Return the (x, y) coordinate for the center point of the cell that contains the specified text.  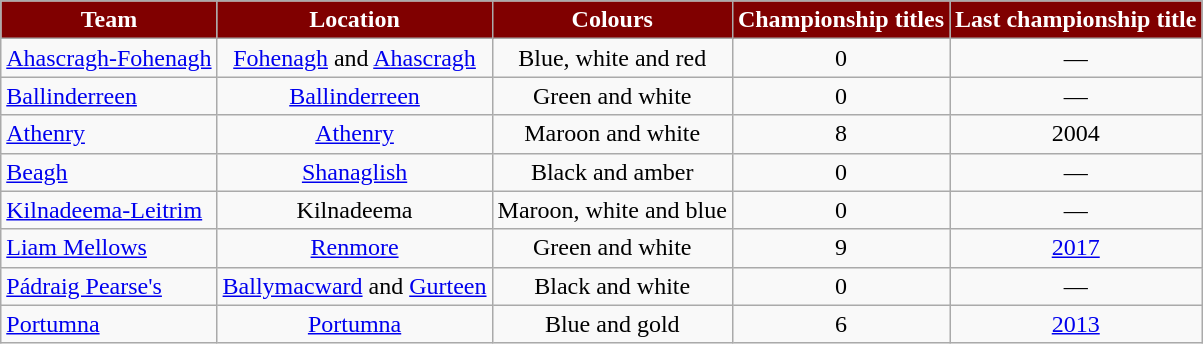
Black and amber (612, 172)
Kilnadeema (354, 210)
Shanaglish (354, 172)
Ahascragh-Fohenagh (109, 58)
Black and white (612, 286)
Location (354, 20)
2013 (1076, 324)
8 (840, 134)
Beagh (109, 172)
Blue and gold (612, 324)
6 (840, 324)
Championship titles (840, 20)
Maroon and white (612, 134)
2017 (1076, 248)
Blue, white and red (612, 58)
Colours (612, 20)
Last championship title (1076, 20)
Maroon, white and blue (612, 210)
2004 (1076, 134)
Fohenagh and Ahascragh (354, 58)
Ballymacward and Gurteen (354, 286)
Renmore (354, 248)
Team (109, 20)
9 (840, 248)
Kilnadeema-Leitrim (109, 210)
Liam Mellows (109, 248)
Pádraig Pearse's (109, 286)
